Extract the (x, y) coordinate from the center of the cell holding the provided text.  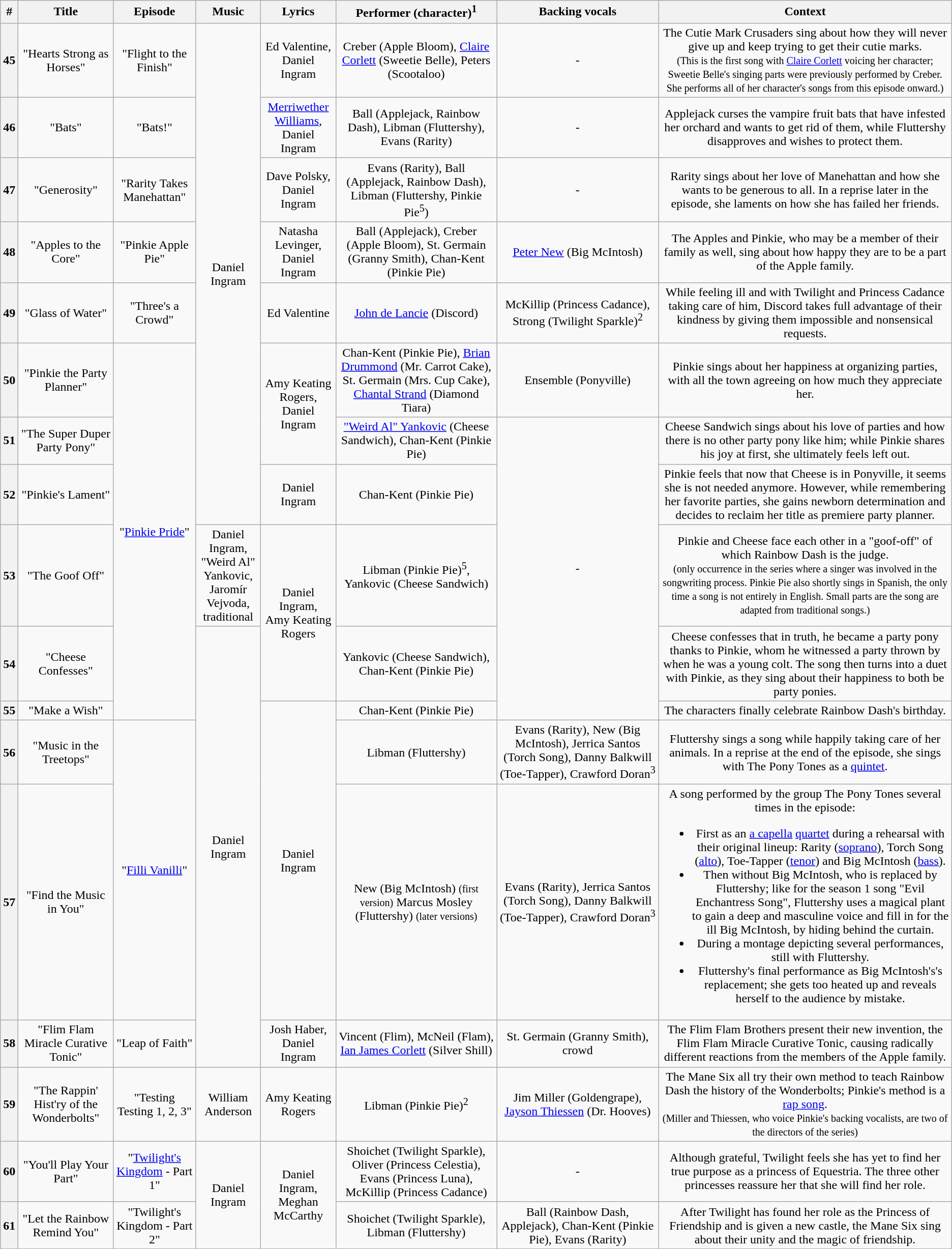
New (Big McIntosh) (first version) Marcus Mosley (Fluttershy) (later versions) (416, 902)
Evans (Rarity), Jerrica Santos (Torch Song), Danny Balkwill (Toe-Tapper), Crawford Doran3 (578, 902)
"Flim Flam Miracle Curative Tonic" (66, 1043)
"Music in the Treetops" (66, 752)
Amy Keating Rogers (299, 1104)
"Pinkie's Lament" (66, 495)
51 (9, 441)
The Apples and Pinkie, who may be a member of their family as well, sing about how happy they are to be a part of the Apple family. (805, 252)
Amy Keating Rogers,Daniel Ingram (299, 403)
"Pinkie Apple Pie" (155, 252)
Ed Valentine (299, 312)
"Bats!" (155, 127)
The characters finally celebrate Rainbow Dash's birthday. (805, 710)
Creber (Apple Bloom), Claire Corlett (Sweetie Belle), Peters (Scootaloo) (416, 60)
Ed Valentine,Daniel Ingram (299, 60)
Josh Haber,Daniel Ingram (299, 1043)
"The Rappin' Hist'ry of the Wonderbolts" (66, 1104)
Episode (155, 12)
50 (9, 380)
Yankovic (Cheese Sandwich), Chan-Kent (Pinkie Pie) (416, 663)
49 (9, 312)
"Testing Testing 1, 2, 3" (155, 1104)
"Bats" (66, 127)
"Filli Vanilli" (155, 870)
47 (9, 190)
"Rarity Takes Manehattan" (155, 190)
William Anderson (228, 1104)
Title (66, 12)
58 (9, 1043)
Daniel Ingram,"Weird Al" Yankovic,Jaromír Vejvoda,traditional (228, 575)
57 (9, 902)
52 (9, 495)
Pinkie sings about her happiness at organizing parties, with all the town agreeing on how much they appreciate her. (805, 380)
"Find the Music in You" (66, 902)
Ensemble (Ponyville) (578, 380)
Chan-Kent (Pinkie Pie), Brian Drummond (Mr. Carrot Cake), St. Germain (Mrs. Cup Cake), Chantal Strand (Diamond Tiara) (416, 380)
Backing vocals (578, 12)
48 (9, 252)
59 (9, 1104)
46 (9, 127)
"The Goof Off" (66, 575)
Evans (Rarity), Ball (Applejack, Rainbow Dash), Libman (Fluttershy, Pinkie Pie5) (416, 190)
"Generosity" (66, 190)
Fluttershy sings a song while happily taking care of her animals. In a reprise at the end of the episode, she sings with The Pony Tones as a quintet. (805, 752)
McKillip (Princess Cadance), Strong (Twilight Sparkle)2 (578, 312)
Libman (Pinkie Pie)2 (416, 1104)
Daniel Ingram,Meghan McCarthy (299, 1195)
Ball (Rainbow Dash, Applejack), Chan-Kent (Pinkie Pie), Evans (Rarity) (578, 1225)
"Cheese Confesses" (66, 663)
"Pinkie Pride" (155, 531)
Ball (Applejack), Creber (Apple Bloom), St. Germain (Granny Smith), Chan-Kent (Pinkie Pie) (416, 252)
Shoichet (Twilight Sparkle), Libman (Fluttershy) (416, 1225)
Ball (Applejack, Rainbow Dash), Libman (Fluttershy), Evans (Rarity) (416, 127)
Jim Miller (Goldengrape), Jayson Thiessen (Dr. Hooves) (578, 1104)
Shoichet (Twilight Sparkle), Oliver (Princess Celestia), Evans (Princess Luna), McKillip (Princess Cadance) (416, 1171)
Vincent (Flim), McNeil (Flam), Ian James Corlett (Silver Shill) (416, 1043)
"Three's a Crowd" (155, 312)
Libman (Pinkie Pie)5, Yankovic (Cheese Sandwich) (416, 575)
Natasha Levinger,Daniel Ingram (299, 252)
Evans (Rarity), New (Big McIntosh), Jerrica Santos (Torch Song), Danny Balkwill (Toe-Tapper), Crawford Doran3 (578, 752)
"Twilight's Kingdom - Part 1" (155, 1171)
"Make a Wish" (66, 710)
Libman (Fluttershy) (416, 752)
"Pinkie the Party Planner" (66, 380)
Peter New (Big McIntosh) (578, 252)
54 (9, 663)
# (9, 12)
St. Germain (Granny Smith), crowd (578, 1043)
"Leap of Faith" (155, 1043)
Music (228, 12)
"Glass of Water" (66, 312)
61 (9, 1225)
55 (9, 710)
56 (9, 752)
"You'll Play Your Part" (66, 1171)
"Flight to the Finish" (155, 60)
"Hearts Strong as Horses" (66, 60)
Context (805, 12)
"The Super Duper Party Pony" (66, 441)
Lyrics (299, 12)
53 (9, 575)
"Let the Rainbow Remind You" (66, 1225)
Dave Polsky,Daniel Ingram (299, 190)
Performer (character)1 (416, 12)
"Twilight's Kingdom - Part 2" (155, 1225)
"Weird Al" Yankovic (Cheese Sandwich), Chan-Kent (Pinkie Pie) (416, 441)
Merriwether Williams,Daniel Ingram (299, 127)
John de Lancie (Discord) (416, 312)
45 (9, 60)
"Apples to the Core" (66, 252)
60 (9, 1171)
Daniel Ingram,Amy Keating Rogers (299, 613)
